Pinpoint the cell where the given text exists, returning its [x, y] midpoint coordinate. 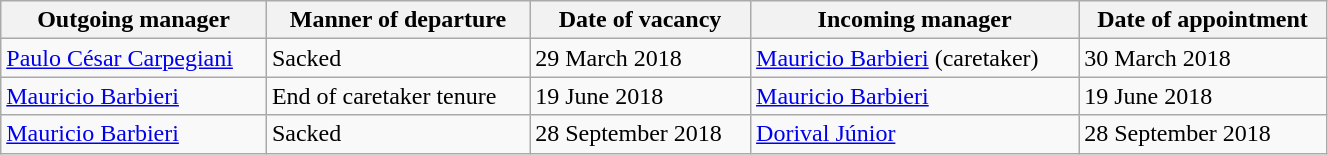
Dorival Júnior [915, 134]
Incoming manager [915, 20]
Outgoing manager [134, 20]
29 March 2018 [640, 58]
Date of vacancy [640, 20]
Date of appointment [1203, 20]
Paulo César Carpegiani [134, 58]
Mauricio Barbieri (caretaker) [915, 58]
30 March 2018 [1203, 58]
End of caretaker tenure [398, 96]
Manner of departure [398, 20]
